Output the (x, y) coordinate of the center of the cell containing the given text.  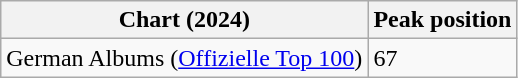
Peak position (442, 20)
67 (442, 58)
German Albums (Offizielle Top 100) (184, 58)
Chart (2024) (184, 20)
